For the text-containing cell, return its midpoint in [X, Y] coordinate format. 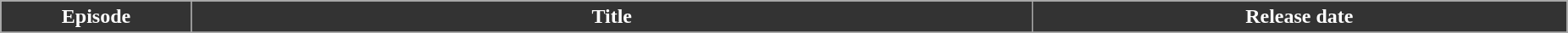
Release date [1299, 17]
Episode [97, 17]
Title [612, 17]
